From the cell containing the given text, extract its center point as [X, Y] coordinate. 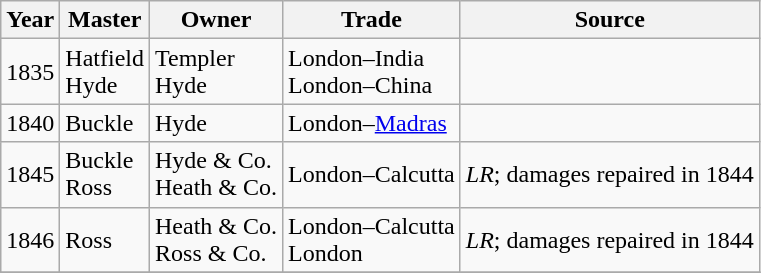
1835 [30, 72]
Master [105, 20]
Ross [105, 240]
1845 [30, 174]
Buckle [105, 123]
Owner [216, 20]
HatfieldHyde [105, 72]
Heath & Co.Ross & Co. [216, 240]
TemplerHyde [216, 72]
1846 [30, 240]
London–Madras [372, 123]
Trade [372, 20]
Source [610, 20]
London–IndiaLondon–China [372, 72]
1840 [30, 123]
Hyde [216, 123]
London–CalcuttaLondon [372, 240]
Year [30, 20]
Hyde & Co.Heath & Co. [216, 174]
BuckleRoss [105, 174]
London–Calcutta [372, 174]
